Scan for the cell matching the given text and deliver its (X, Y) coordinate at center. 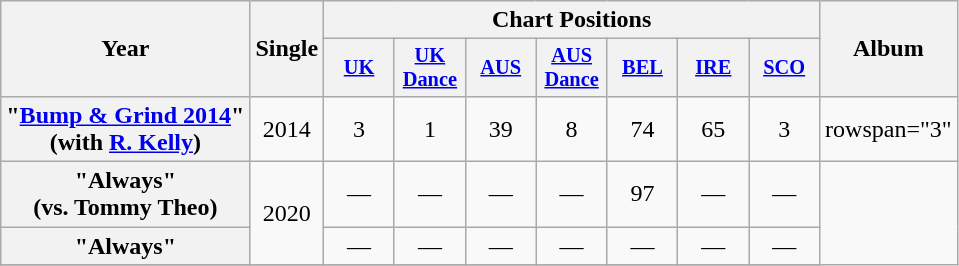
Album (889, 49)
BEL (642, 68)
rowspan="3" (889, 128)
"Bump & Grind 2014"(with R. Kelly) (126, 128)
AUS Dance (572, 68)
SCO (784, 68)
Chart Positions (572, 20)
"Always"(vs. Tommy Theo) (126, 194)
IRE (714, 68)
UK (360, 68)
65 (714, 128)
2014 (287, 128)
UK Dance (430, 68)
74 (642, 128)
"Always" (126, 246)
97 (642, 194)
2020 (287, 214)
Year (126, 49)
1 (430, 128)
Single (287, 49)
39 (500, 128)
AUS (500, 68)
8 (572, 128)
